Return [X, Y] of the center of cell containing provided text 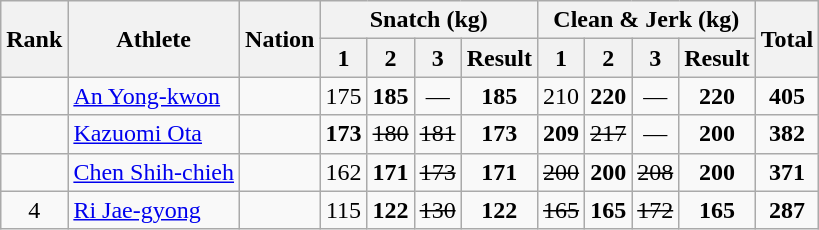
115 [344, 210]
287 [787, 210]
209 [562, 134]
An Yong-kwon [154, 96]
Clean & Jerk (kg) [647, 20]
172 [656, 210]
Total [787, 39]
405 [787, 96]
208 [656, 172]
181 [438, 134]
Nation [280, 39]
162 [344, 172]
Rank [34, 39]
Athlete [154, 39]
130 [438, 210]
180 [390, 134]
382 [787, 134]
210 [562, 96]
Kazuomi Ota [154, 134]
371 [787, 172]
Chen Shih-chieh [154, 172]
Snatch (kg) [429, 20]
175 [344, 96]
217 [608, 134]
Ri Jae-gyong [154, 210]
4 [34, 210]
